Find where the given text appears and provide that cell's center as (x, y) coordinate. 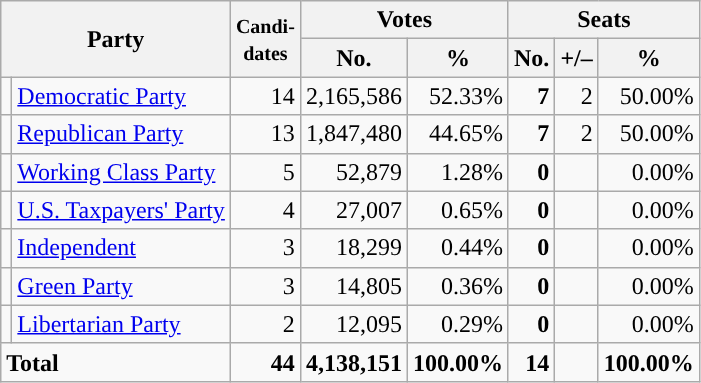
0.36% (458, 286)
0.44% (458, 248)
13 (265, 134)
Independent (122, 248)
Republican Party (122, 134)
12,095 (354, 324)
44.65% (458, 134)
U.S. Taxpayers' Party (122, 210)
2,165,586 (354, 96)
4 (265, 210)
Candi-dates (265, 39)
Votes (404, 20)
52,879 (354, 172)
1,847,480 (354, 134)
Libertarian Party (122, 324)
+/– (576, 58)
Working Class Party (122, 172)
Total (116, 362)
1.28% (458, 172)
Democratic Party (122, 96)
5 (265, 172)
4,138,151 (354, 362)
44 (265, 362)
14,805 (354, 286)
Seats (604, 20)
52.33% (458, 96)
27,007 (354, 210)
18,299 (354, 248)
0.65% (458, 210)
Green Party (122, 286)
0.29% (458, 324)
Party (116, 39)
